Scan for the cell matching the given text and deliver its (x, y) coordinate at center. 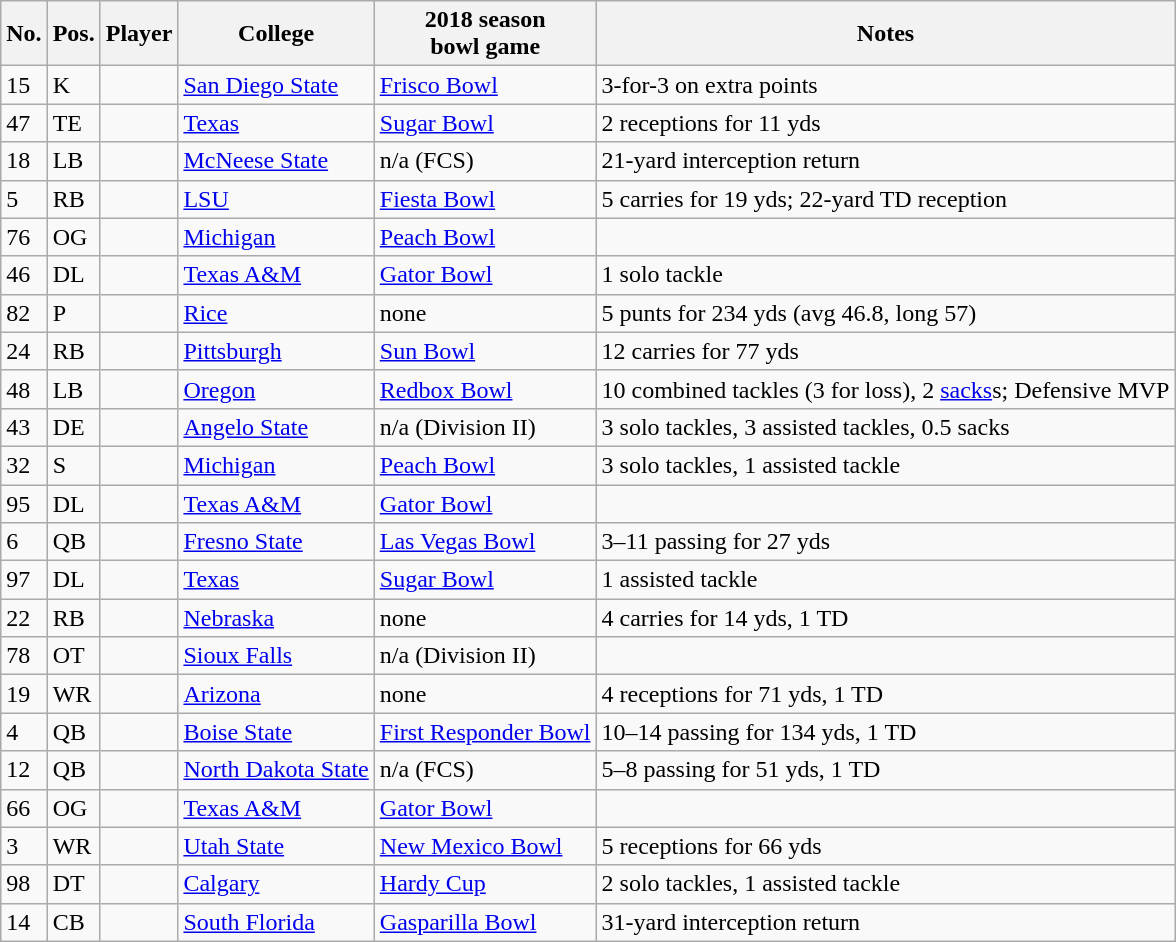
1 assisted tackle (886, 580)
98 (24, 884)
Angelo State (276, 427)
Boise State (276, 732)
Rice (276, 313)
San Diego State (276, 85)
McNeese State (276, 161)
OT (74, 656)
5 carries for 19 yds; 22-yard TD reception (886, 199)
Notes (886, 34)
22 (24, 618)
47 (24, 123)
Arizona (276, 694)
P (74, 313)
95 (24, 503)
3–11 passing for 27 yds (886, 542)
15 (24, 85)
3 solo tackles, 3 assisted tackles, 0.5 sacks (886, 427)
66 (24, 808)
Sioux Falls (276, 656)
Hardy Cup (485, 884)
10 combined tackles (3 for loss), 2 sackss; Defensive MVP (886, 389)
DE (74, 427)
First Responder Bowl (485, 732)
4 receptions for 71 yds, 1 TD (886, 694)
32 (24, 465)
Calgary (276, 884)
Pittsburgh (276, 351)
78 (24, 656)
6 (24, 542)
18 (24, 161)
Las Vegas Bowl (485, 542)
TE (74, 123)
K (74, 85)
76 (24, 237)
Pos. (74, 34)
Nebraska (276, 618)
43 (24, 427)
12 carries for 77 yds (886, 351)
82 (24, 313)
No. (24, 34)
Fresno State (276, 542)
14 (24, 922)
South Florida (276, 922)
Fiesta Bowl (485, 199)
3-for-3 on extra points (886, 85)
S (74, 465)
Utah State (276, 846)
10–14 passing for 134 yds, 1 TD (886, 732)
3 (24, 846)
2 receptions for 11 yds (886, 123)
4 (24, 732)
21-yard interception return (886, 161)
5 punts for 234 yds (avg 46.8, long 57) (886, 313)
Sun Bowl (485, 351)
12 (24, 770)
Player (139, 34)
1 solo tackle (886, 275)
2018 seasonbowl game (485, 34)
Oregon (276, 389)
Frisco Bowl (485, 85)
19 (24, 694)
DT (74, 884)
North Dakota State (276, 770)
College (276, 34)
Gasparilla Bowl (485, 922)
48 (24, 389)
Redbox Bowl (485, 389)
2 solo tackles, 1 assisted tackle (886, 884)
4 carries for 14 yds, 1 TD (886, 618)
New Mexico Bowl (485, 846)
5–8 passing for 51 yds, 1 TD (886, 770)
46 (24, 275)
CB (74, 922)
97 (24, 580)
31-yard interception return (886, 922)
5 receptions for 66 yds (886, 846)
5 (24, 199)
3 solo tackles, 1 assisted tackle (886, 465)
24 (24, 351)
LSU (276, 199)
